Detect which cell encompasses the target text, then output its [x, y] center coordinate. 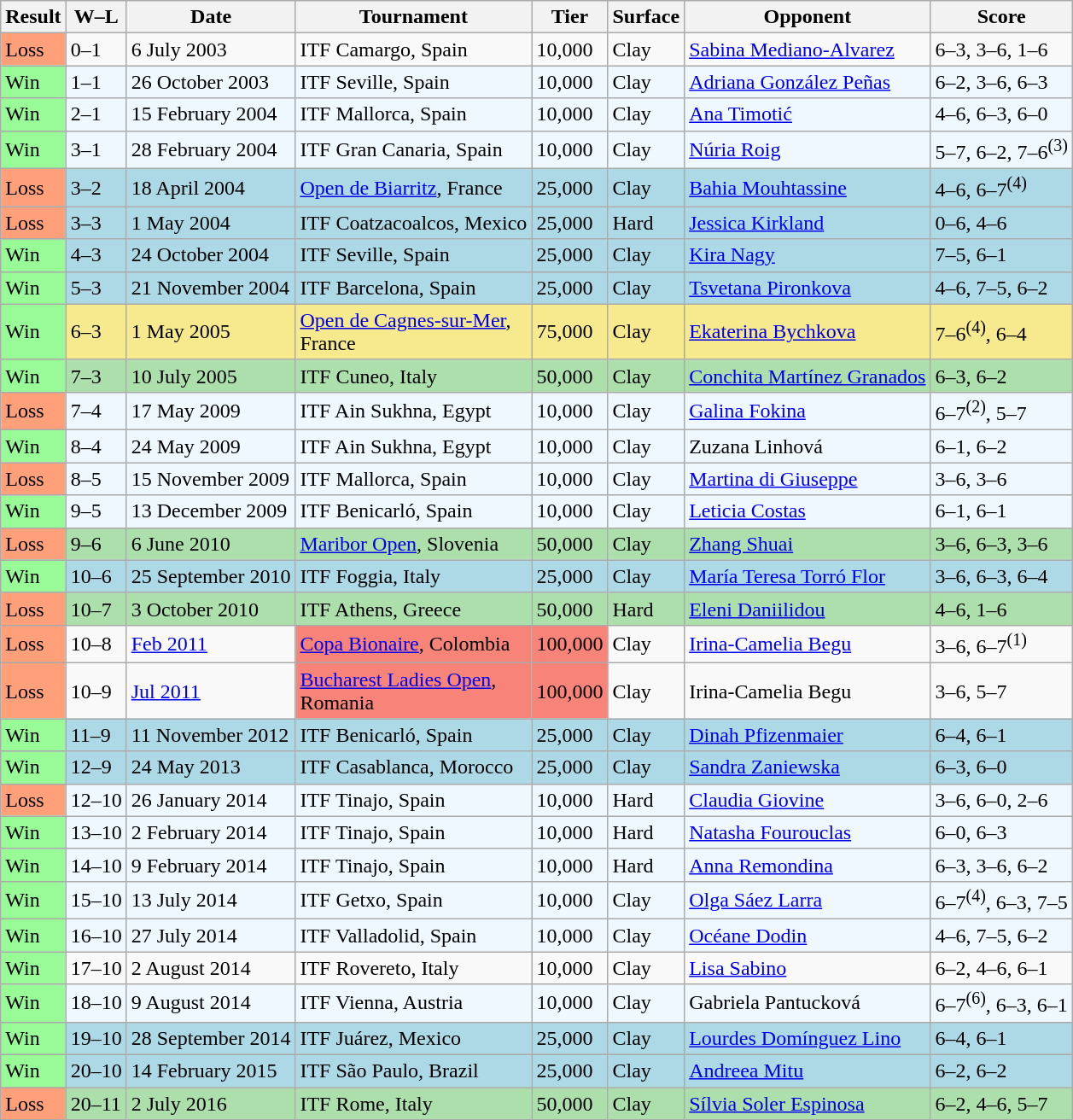
ITF Getxo, Spain [413, 900]
Olga Sáez Larra [808, 900]
Claudia Giovine [808, 800]
1 May 2005 [211, 331]
Open de Cagnes-sur-Mer, France [413, 331]
Tsvetana Pironkova [808, 288]
Surface [646, 17]
Natasha Fourouclas [808, 832]
6–2, 6–2 [1001, 1071]
Zhang Shuai [808, 544]
Bahia Mouhtassine [808, 188]
11 November 2012 [211, 735]
11–9 [96, 735]
Lourdes Domínguez Lino [808, 1039]
5–3 [96, 288]
18 April 2004 [211, 188]
3–2 [96, 188]
ITF Foggia, Italy [413, 576]
6–0, 6–3 [1001, 832]
6 July 2003 [211, 50]
Copa Bionaire, Colombia [413, 644]
24 October 2004 [211, 255]
2 August 2014 [211, 968]
7–3 [96, 376]
ITF Athens, Greece [413, 609]
6–2, 4–6, 5–7 [1001, 1104]
ITF Rovereto, Italy [413, 968]
2 February 2014 [211, 832]
3–6, 6–0, 2–6 [1001, 800]
3 October 2010 [211, 609]
13 December 2009 [211, 511]
Leticia Costas [808, 511]
Ekaterina Bychkova [808, 331]
3–6, 6–7(1) [1001, 644]
8–4 [96, 446]
7–6(4), 6–4 [1001, 331]
3–6, 6–3, 6–4 [1001, 576]
Sabina Mediano-Alvarez [808, 50]
9 August 2014 [211, 1004]
16–10 [96, 936]
Date [211, 17]
Lisa Sabino [808, 968]
Adriana González Peñas [808, 82]
4–6, 6–3, 6–0 [1001, 114]
Eleni Daniilidou [808, 609]
15–10 [96, 900]
28 September 2014 [211, 1039]
4–3 [96, 255]
Tournament [413, 17]
Océane Dodin [808, 936]
ITF Camargo, Spain [413, 50]
4–6, 6–7(4) [1001, 188]
ITF Vienna, Austria [413, 1004]
0–1 [96, 50]
20–11 [96, 1104]
6 June 2010 [211, 544]
7–4 [96, 411]
ITF Gran Canaria, Spain [413, 150]
3–1 [96, 150]
ITF Rome, Italy [413, 1104]
13–10 [96, 832]
24 May 2013 [211, 767]
Bucharest Ladies Open, Romania [413, 691]
28 February 2004 [211, 150]
Ana Timotić [808, 114]
10 July 2005 [211, 376]
6–7(4), 6–3, 7–5 [1001, 900]
10–8 [96, 644]
3–3 [96, 223]
75,000 [570, 331]
Zuzana Linhová [808, 446]
1 May 2004 [211, 223]
ITF Juárez, Mexico [413, 1039]
Score [1001, 17]
Anna Remondina [808, 865]
ITF Valladolid, Spain [413, 936]
Conchita Martínez Granados [808, 376]
9–6 [96, 544]
W–L [96, 17]
Dinah Pfizenmaier [808, 735]
6–1, 6–1 [1001, 511]
21 November 2004 [211, 288]
Kira Nagy [808, 255]
6–2, 3–6, 6–3 [1001, 82]
19–10 [96, 1039]
7–5, 6–1 [1001, 255]
6–2, 4–6, 6–1 [1001, 968]
6–1, 6–2 [1001, 446]
Galina Fokina [808, 411]
Jessica Kirkland [808, 223]
25 September 2010 [211, 576]
Result [33, 17]
2–1 [96, 114]
12–10 [96, 800]
ITF Casablanca, Morocco [413, 767]
Maribor Open, Slovenia [413, 544]
14 February 2015 [211, 1071]
6–3, 6–0 [1001, 767]
0–6, 4–6 [1001, 223]
10–9 [96, 691]
4–6, 1–6 [1001, 609]
ITF Cuneo, Italy [413, 376]
12–9 [96, 767]
ITF Coatzacoalcos, Mexico [413, 223]
Martina di Giuseppe [808, 479]
26 January 2014 [211, 800]
Andreea Mitu [808, 1071]
14–10 [96, 865]
6–3, 6–2 [1001, 376]
24 May 2009 [211, 446]
Open de Biarritz, France [413, 188]
Gabriela Pantucková [808, 1004]
Jul 2011 [211, 691]
10–6 [96, 576]
17–10 [96, 968]
Tier [570, 17]
27 July 2014 [211, 936]
3–6, 5–7 [1001, 691]
9 February 2014 [211, 865]
10–7 [96, 609]
Feb 2011 [211, 644]
17 May 2009 [211, 411]
3–6, 3–6 [1001, 479]
15 February 2004 [211, 114]
6–7(6), 6–3, 6–1 [1001, 1004]
Núria Roig [808, 150]
Sandra Zaniewska [808, 767]
ITF Barcelona, Spain [413, 288]
6–3, 3–6, 6–2 [1001, 865]
6–7(2), 5–7 [1001, 411]
ITF São Paulo, Brazil [413, 1071]
1–1 [96, 82]
9–5 [96, 511]
18–10 [96, 1004]
6–3 [96, 331]
María Teresa Torró Flor [808, 576]
26 October 2003 [211, 82]
15 November 2009 [211, 479]
20–10 [96, 1071]
Sílvia Soler Espinosa [808, 1104]
8–5 [96, 479]
13 July 2014 [211, 900]
6–3, 3–6, 1–6 [1001, 50]
3–6, 6–3, 3–6 [1001, 544]
2 July 2016 [211, 1104]
5–7, 6–2, 7–6(3) [1001, 150]
Opponent [808, 17]
